Provide the (x, y) coordinate of the cell's center where the given text is located.  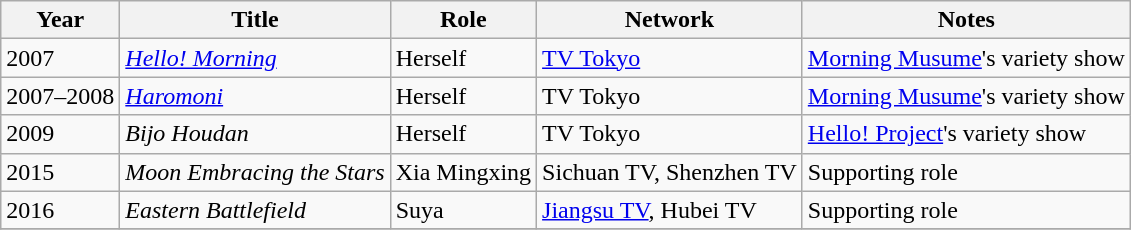
Hello! Project's variety show (966, 134)
Xia Mingxing (463, 172)
Sichuan TV, Shenzhen TV (670, 172)
2016 (60, 210)
Haromoni (255, 96)
Title (255, 20)
2009 (60, 134)
Hello! Morning (255, 58)
Role (463, 20)
Year (60, 20)
2007–2008 (60, 96)
2007 (60, 58)
Eastern Battlefield (255, 210)
2015 (60, 172)
Moon Embracing the Stars (255, 172)
Network (670, 20)
Notes (966, 20)
Jiangsu TV, Hubei TV (670, 210)
Suya (463, 210)
Bijo Houdan (255, 134)
